Locate the cell with the specified text and output its (X, Y) center coordinate. 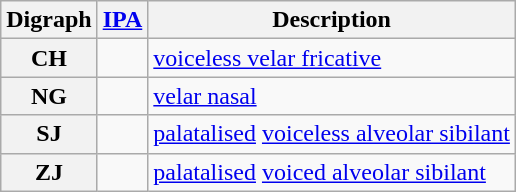
ZJ (49, 172)
Digraph (49, 20)
SJ (49, 134)
NG (49, 96)
velar nasal (332, 96)
IPA (122, 20)
CH (49, 58)
palatalised voiced alveolar sibilant (332, 172)
voiceless velar fricative (332, 58)
Description (332, 20)
palatalised voiceless alveolar sibilant (332, 134)
